Find where the given text appears and provide that cell's center as (X, Y) coordinate. 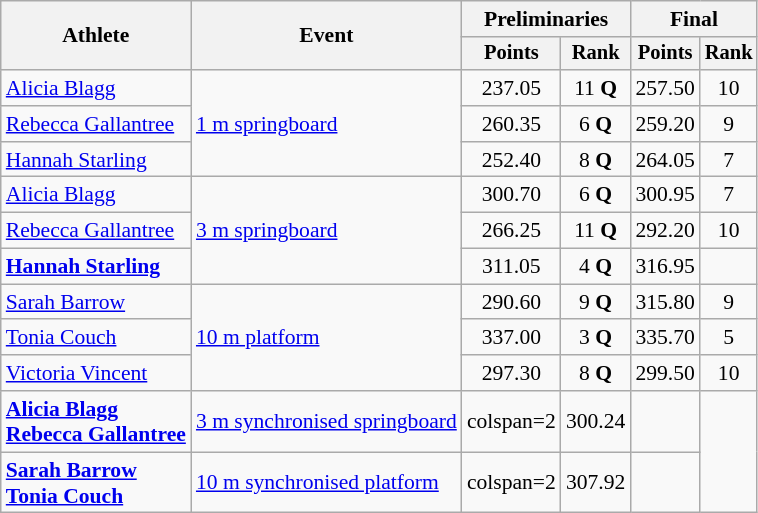
297.30 (512, 373)
Preliminaries (546, 19)
315.80 (664, 302)
Sarah BarrowTonia Couch (96, 482)
1 m springboard (326, 124)
259.20 (664, 124)
Tonia Couch (96, 338)
3 Q (596, 338)
300.95 (664, 195)
300.24 (596, 422)
10 m synchronised platform (326, 482)
237.05 (512, 88)
Athlete (96, 36)
337.00 (512, 338)
299.50 (664, 373)
266.25 (512, 231)
335.70 (664, 338)
5 (729, 338)
Sarah Barrow (96, 302)
4 Q (596, 267)
9 Q (596, 302)
10 m platform (326, 338)
3 m springboard (326, 230)
Alicia BlaggRebecca Gallantree (96, 422)
252.40 (512, 160)
Victoria Vincent (96, 373)
316.95 (664, 267)
Event (326, 36)
290.60 (512, 302)
300.70 (512, 195)
Final (694, 19)
257.50 (664, 88)
311.05 (512, 267)
307.92 (596, 482)
3 m synchronised springboard (326, 422)
264.05 (664, 160)
292.20 (664, 231)
260.35 (512, 124)
